Locate the cell with the specified text and output its [X, Y] center coordinate. 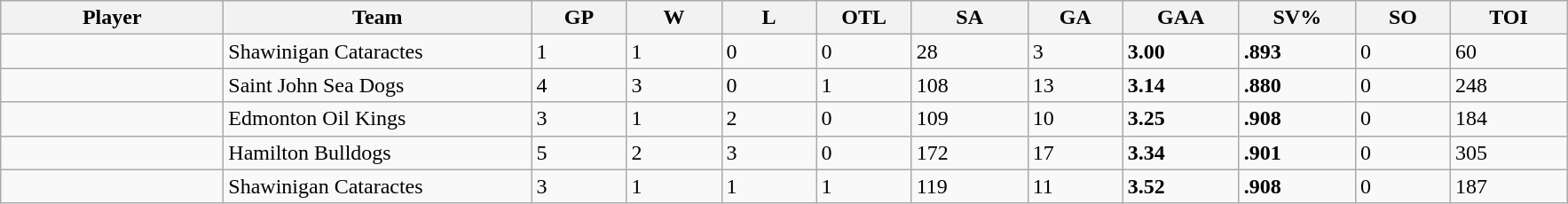
11 [1076, 186]
Edmonton Oil Kings [378, 119]
SV% [1297, 18]
3.00 [1180, 51]
3.34 [1180, 153]
3.25 [1180, 119]
119 [969, 186]
SA [969, 18]
SO [1402, 18]
3.52 [1180, 186]
28 [969, 51]
TOI [1509, 18]
172 [969, 153]
Team [378, 18]
60 [1509, 51]
GAA [1180, 18]
Hamilton Bulldogs [378, 153]
108 [969, 85]
187 [1509, 186]
109 [969, 119]
248 [1509, 85]
Saint John Sea Dogs [378, 85]
L [768, 18]
10 [1076, 119]
305 [1509, 153]
GA [1076, 18]
17 [1076, 153]
OTL [864, 18]
W [674, 18]
13 [1076, 85]
GP [579, 18]
.901 [1297, 153]
5 [579, 153]
.893 [1297, 51]
3.14 [1180, 85]
4 [579, 85]
184 [1509, 119]
.880 [1297, 85]
Player [112, 18]
